Identify which cell holds the provided text, then report its [X, Y] central coordinate. 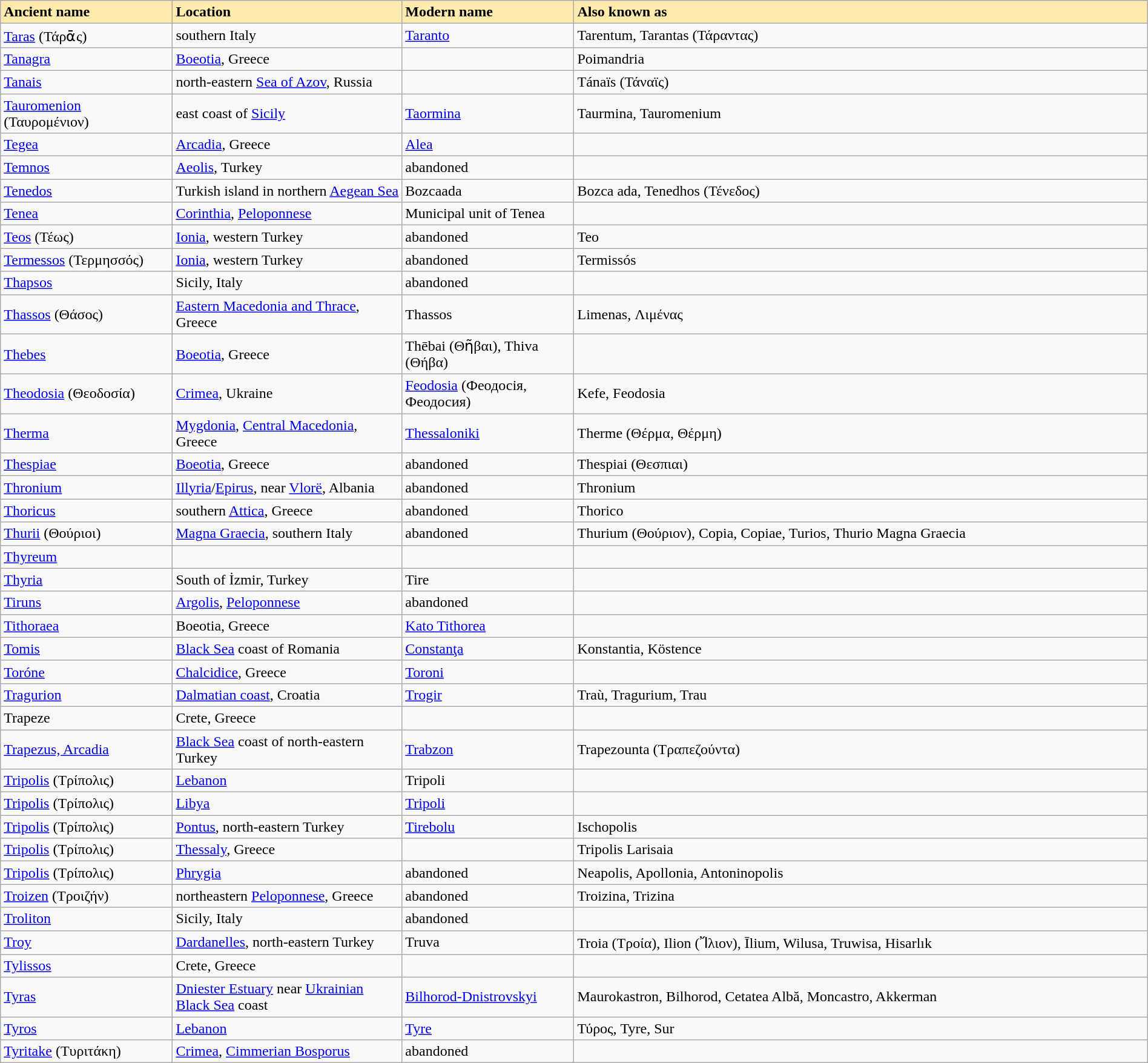
southern Attica, Greece [287, 511]
Tauromenion (Ταυρομένιον) [87, 113]
Taurmina, Tauromenium [861, 113]
Alea [488, 145]
Tarentum, Tarantas (Τάραντας) [861, 36]
Toróne [87, 672]
Modern name [488, 12]
Thessaly, Greece [287, 850]
Trapeze [87, 718]
Kato Tithorea [488, 626]
Termessos (Τερμησσός) [87, 260]
Tyritake (Τυριτάκη) [87, 1051]
Municipal unit of Tenea [488, 214]
Thassos (Θάσος) [87, 314]
Tánaïs (Τάναϊς) [861, 82]
Troy [87, 942]
Truva [488, 942]
Traù, Tragurium, Trau [861, 695]
Dardanelles, north-eastern Turkey [287, 942]
Thoricus [87, 511]
Thyria [87, 580]
east coast of Sicily [287, 113]
Thapsos [87, 283]
Poimandria [861, 59]
Tegea [87, 145]
Ischopolis [861, 827]
Bozcaada [488, 191]
Tanais [87, 82]
Teo [861, 237]
Aeolis, Turkey [287, 168]
Therme (Θέρμα, Θέρμη) [861, 434]
Eastern Macedonia and Thrace, Greece [287, 314]
north-eastern Sea of Azov, Russia [287, 82]
Kefe, Feodosia [861, 394]
Limenas, Λιμένας [861, 314]
Neapolis, Apollonia, Antoninopolis [861, 873]
Tyras [87, 997]
Magna Graecia, southern Italy [287, 534]
Termissós [861, 260]
Teos (Τέως) [87, 237]
Taormina [488, 113]
Arcadia, Greece [287, 145]
Troizina, Trizina [861, 896]
Mygdonia, Central Macedonia, Greece [287, 434]
Tenedos [87, 191]
Pontus, north-eastern Turkey [287, 827]
Temnos [87, 168]
Τύρος, Tyre, Sur [861, 1028]
Tomis [87, 649]
Taranto [488, 36]
Crimea, Cimmerian Bosporus [287, 1051]
Thēbai (Θῆβαι), Thiva (Θήβα) [488, 354]
Tiruns [87, 603]
Tylissos [87, 966]
Tanagra [87, 59]
Libya [287, 804]
Tragurion [87, 695]
Constanţa [488, 649]
Trogir [488, 695]
Konstantia, Köstence [861, 649]
Thassos [488, 314]
Trabzon [488, 749]
Tirebolu [488, 827]
Tenea [87, 214]
southern Italy [287, 36]
Thespiae [87, 465]
Therma [87, 434]
northeastern Peloponnese, Greece [287, 896]
Black Sea coast of Romania [287, 649]
Illyria/Epirus, near Vlorë, Albania [287, 488]
Thebes [87, 354]
Troizen (Τροιζήν) [87, 896]
Troliton [87, 919]
South of İzmir, Turkey [287, 580]
Tithoraea [87, 626]
Phrygia [287, 873]
Location [287, 12]
Argolis, Peloponnese [287, 603]
Dalmatian coast, Croatia [287, 695]
Thurium (Θούριον), Copia, Copiae, Turios, Thurio Magna Graecia [861, 534]
Turkish island in northern Aegean Sea [287, 191]
Theodosia (Θεοδοσία) [87, 394]
Toroni [488, 672]
Thessaloniki [488, 434]
Black Sea coast of north-eastern Turkey [287, 749]
Trapezus, Arcadia [87, 749]
Tyros [87, 1028]
Maurokastron, Bilhorod, Cetatea Albă, Moncastro, Akkerman [861, 997]
Feodosia (Феодосія, Феодосия) [488, 394]
Ancient name [87, 12]
Trapezounta (Τραπεζούντα) [861, 749]
Tire [488, 580]
Thurii (Θούριοι) [87, 534]
Also known as [861, 12]
Thyreum [87, 557]
Tripolis Larisaia [861, 850]
Troia (Τροία), Ilion (Ἴλιον), Īlium, Wilusa, Truwisa, Hisarlık [861, 942]
Thorico [861, 511]
Corinthia, Peloponnese [287, 214]
Chalcidice, Greece [287, 672]
Thespiai (Θεσπιαι) [861, 465]
Bilhorod-Dnistrovskyi [488, 997]
Taras (Τάρᾱς) [87, 36]
Crimea, Ukraine [287, 394]
Bozca ada, Tenedhos (Τένεδος) [861, 191]
Tyre [488, 1028]
Dniester Estuary near Ukrainian Black Sea coast [287, 997]
